Find where the given text appears and provide that cell's center as [X, Y] coordinate. 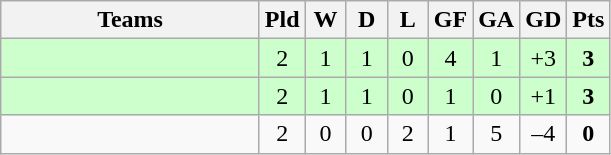
GD [544, 20]
Pts [588, 20]
GA [496, 20]
D [366, 20]
+1 [544, 96]
Pld [282, 20]
W [326, 20]
GF [450, 20]
Teams [130, 20]
L [408, 20]
5 [496, 134]
+3 [544, 58]
–4 [544, 134]
4 [450, 58]
